For the text-containing cell, return its midpoint in (X, Y) coordinate format. 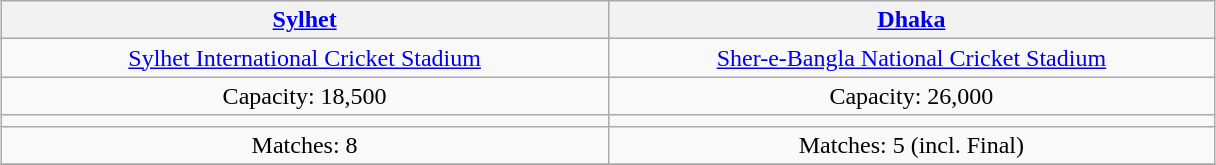
Sher-e-Bangla National Cricket Stadium (912, 58)
Matches: 8 (304, 145)
Capacity: 26,000 (912, 96)
Dhaka (912, 20)
Capacity: 18,500 (304, 96)
Matches: 5 (incl. Final) (912, 145)
Sylhet International Cricket Stadium (304, 58)
Sylhet (304, 20)
